Return the (x, y) coordinate for the center point of the cell that contains the specified text.  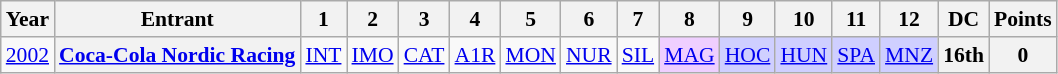
11 (856, 19)
7 (638, 19)
HOC (748, 55)
Entrant (177, 19)
NUR (589, 55)
CAT (424, 55)
10 (804, 19)
2 (372, 19)
A1R (476, 55)
9 (748, 19)
6 (589, 19)
HUN (804, 55)
5 (530, 19)
Coca-Cola Nordic Racing (177, 55)
2002 (28, 55)
8 (690, 19)
MON (530, 55)
Points (1023, 19)
MAG (690, 55)
1 (323, 19)
INT (323, 55)
SIL (638, 55)
IMO (372, 55)
SPA (856, 55)
DC (964, 19)
12 (909, 19)
MNZ (909, 55)
0 (1023, 55)
3 (424, 19)
Year (28, 19)
16th (964, 55)
4 (476, 19)
